Capture the cell that displays the provided text and extract its [X, Y] central coordinate. 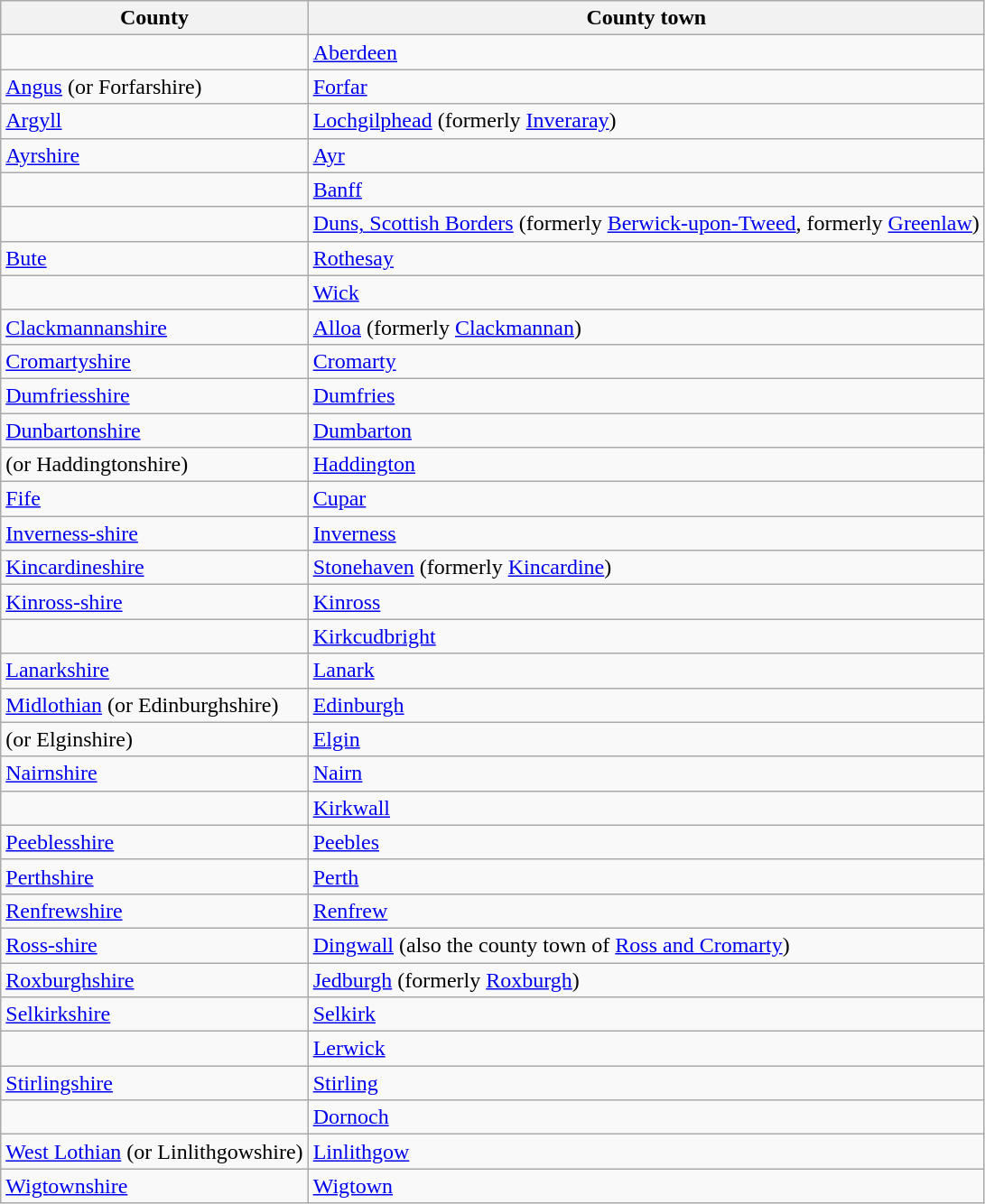
Stirlingshire [154, 1083]
Stonehaven (formerly Kincardine) [646, 568]
Dunbartonshire [154, 431]
Dumfriesshire [154, 395]
Lochgilphead (formerly Inveraray) [646, 121]
Edinburgh [646, 705]
Selkirkshire [154, 1014]
Ayrshire [154, 155]
Lanark [646, 671]
Perth [646, 876]
Kincardineshire [154, 568]
Ayr [646, 155]
Jedburgh (formerly Roxburgh) [646, 979]
Kinross [646, 602]
Duns, Scottish Borders (formerly Berwick-upon-Tweed, formerly Greenlaw) [646, 224]
Aberdeen [646, 52]
Forfar [646, 87]
County [154, 18]
Fife [154, 499]
Kinross-shire [154, 602]
County town [646, 18]
Linlithgow [646, 1152]
Alloa (formerly Clackmannan) [646, 327]
Lerwick [646, 1049]
Dingwall (also the county town of Ross and Cromarty) [646, 945]
Nairn [646, 773]
Argyll [154, 121]
Elgin [646, 739]
Kirkcudbright [646, 636]
Cupar [646, 499]
Ross-shire [154, 945]
Peeblesshire [154, 842]
Wigtown [646, 1186]
Cromarty [646, 361]
Nairnshire [154, 773]
Bute [154, 258]
Angus (or Forfarshire) [154, 87]
Cromartyshire [154, 361]
Perthshire [154, 876]
Wigtownshire [154, 1186]
Banff [646, 190]
(or Elginshire) [154, 739]
Inverness-shire [154, 533]
Inverness [646, 533]
Roxburghshire [154, 979]
Kirkwall [646, 808]
Selkirk [646, 1014]
Clackmannanshire [154, 327]
Stirling [646, 1083]
Rothesay [646, 258]
Wick [646, 292]
Lanarkshire [154, 671]
Renfrewshire [154, 911]
Peebles [646, 842]
Dumbarton [646, 431]
Renfrew [646, 911]
Midlothian (or Edinburghshire) [154, 705]
Haddington [646, 465]
Dumfries [646, 395]
West Lothian (or Linlithgowshire) [154, 1152]
(or Haddingtonshire) [154, 465]
Dornoch [646, 1117]
